Pinpoint the cell where the given text exists, returning its [X, Y] midpoint coordinate. 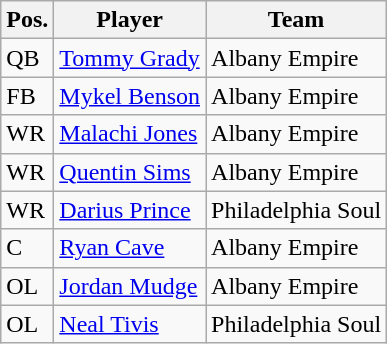
C [28, 248]
Jordan Mudge [130, 286]
Team [296, 20]
QB [28, 58]
Quentin Sims [130, 172]
Tommy Grady [130, 58]
Malachi Jones [130, 134]
Neal Tivis [130, 324]
FB [28, 96]
Pos. [28, 20]
Player [130, 20]
Mykel Benson [130, 96]
Ryan Cave [130, 248]
Darius Prince [130, 210]
